Output the (X, Y) coordinate of the center of the cell containing the given text.  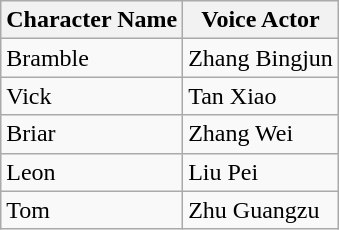
Leon (92, 172)
Vick (92, 96)
Character Name (92, 20)
Briar (92, 134)
Voice Actor (261, 20)
Tan Xiao (261, 96)
Zhu Guangzu (261, 210)
Bramble (92, 58)
Tom (92, 210)
Zhang Wei (261, 134)
Liu Pei (261, 172)
Zhang Bingjun (261, 58)
